Scan for the cell matching the given text and deliver its [X, Y] coordinate at center. 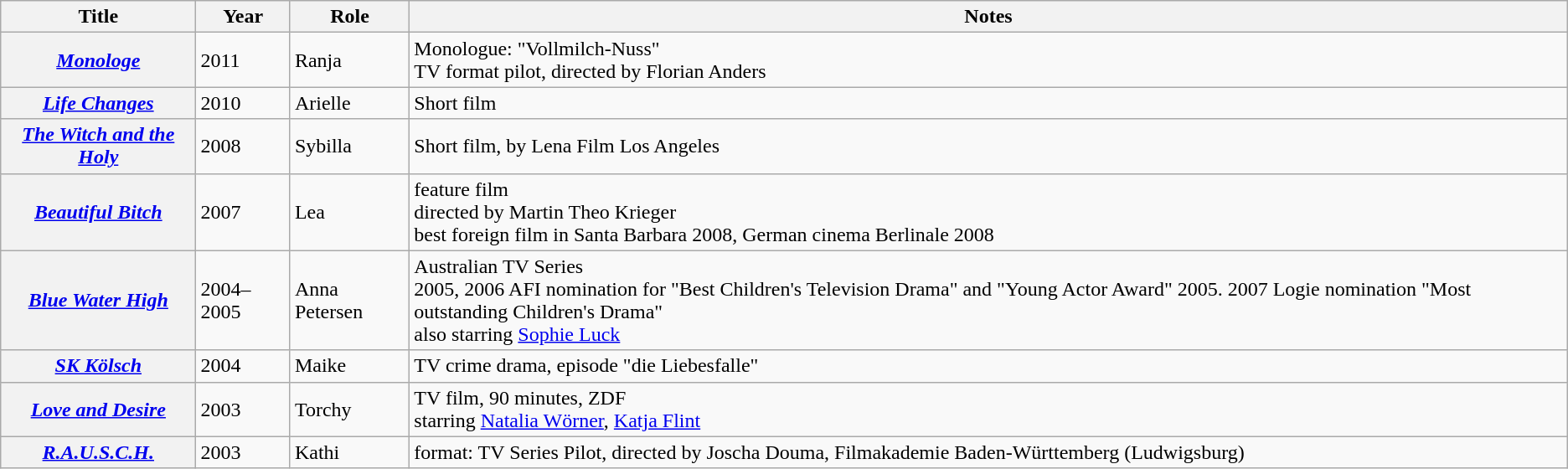
Role [349, 17]
Arielle [349, 103]
Notes [988, 17]
2010 [243, 103]
Anna Petersen [349, 300]
R.A.U.S.C.H. [99, 452]
2011 [243, 60]
Maike [349, 366]
Monologue: "Vollmilch-Nuss"TV format pilot, directed by Florian Anders [988, 60]
2004 [243, 366]
TV film, 90 minutes, ZDFstarring Natalia Wörner, Katja Flint [988, 409]
Love and Desire [99, 409]
Blue Water High [99, 300]
2007 [243, 212]
The Witch and the Holy [99, 146]
Life Changes [99, 103]
Kathi [349, 452]
Title [99, 17]
Short film, by Lena Film Los Angeles [988, 146]
Short film [988, 103]
Year [243, 17]
SK Kölsch [99, 366]
Ranja [349, 60]
feature filmdirected by Martin Theo Kriegerbest foreign film in Santa Barbara 2008, German cinema Berlinale 2008 [988, 212]
Torchy [349, 409]
2008 [243, 146]
2004–2005 [243, 300]
format: TV Series Pilot, directed by Joscha Douma, Filmakademie Baden-Württemberg (Ludwigsburg) [988, 452]
Sybilla [349, 146]
Beautiful Bitch [99, 212]
Lea [349, 212]
TV crime drama, episode "die Liebesfalle" [988, 366]
Monologe [99, 60]
